Provide the (x, y) coordinate of the cell's center where the given text is located.  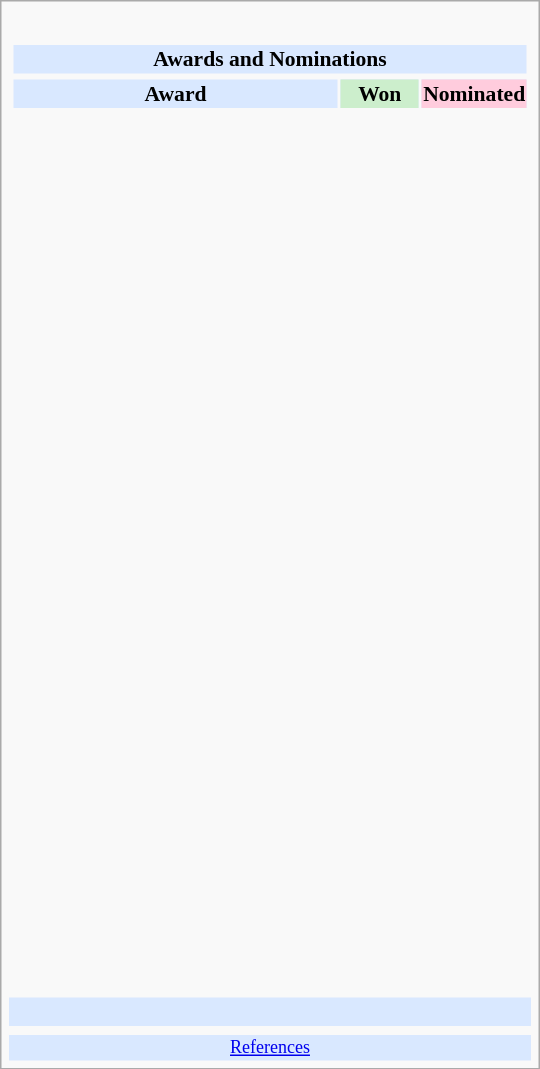
Awards and Nominations (270, 59)
Nominated (474, 93)
Won (380, 93)
References (270, 1048)
Award (175, 93)
Awards and Nominations Award Won Nominated (270, 505)
